Identify which cell holds the provided text, then report its (X, Y) central coordinate. 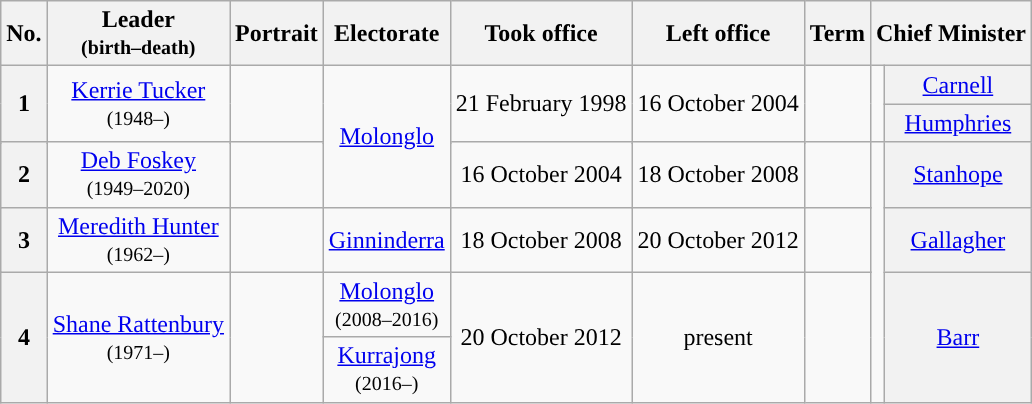
Kerrie Tucker(1948–) (138, 104)
Ginninderra (386, 240)
Molonglo(2008–2016) (386, 304)
Stanhope (958, 174)
21 February 1998 (541, 104)
Barr (958, 337)
No. (24, 34)
Took office (541, 34)
Humphries (958, 123)
Meredith Hunter(1962–) (138, 240)
Term (837, 34)
present (718, 337)
Kurrajong(2016–) (386, 370)
Gallagher (958, 240)
Molonglo (386, 136)
Deb Foskey(1949–2020) (138, 174)
3 (24, 240)
Shane Rattenbury(1971–) (138, 337)
Chief Minister (950, 34)
1 (24, 104)
Electorate (386, 34)
Left office (718, 34)
4 (24, 337)
2 (24, 174)
Leader(birth–death) (138, 34)
Portrait (277, 34)
Carnell (958, 85)
